Search for the cell housing the specified text and yield its [x, y] center coordinate. 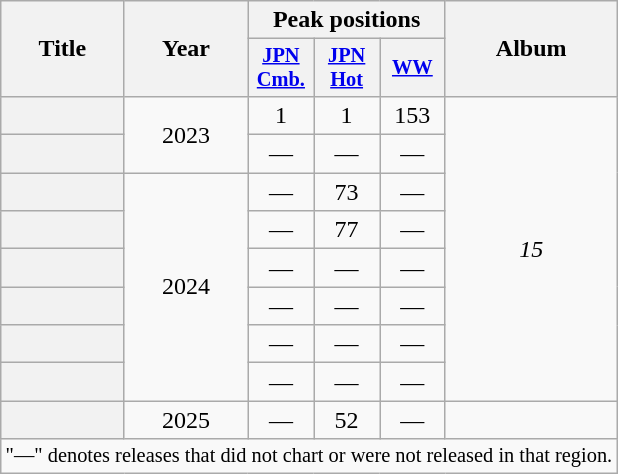
JPNCmb. [281, 68]
52 [347, 420]
2025 [186, 420]
Album [531, 49]
2024 [186, 287]
JPNHot [347, 68]
Title [62, 49]
WW [413, 68]
77 [347, 230]
Year [186, 49]
Peak positions [346, 20]
"—" denotes releases that did not chart or were not released in that region. [309, 456]
153 [413, 115]
73 [347, 192]
15 [531, 248]
2023 [186, 134]
